Pinpoint the cell where the given text exists, returning its (x, y) midpoint coordinate. 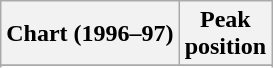
Chart (1996–97) (90, 34)
Peakposition (225, 34)
